Capture the cell that displays the provided text and extract its (X, Y) central coordinate. 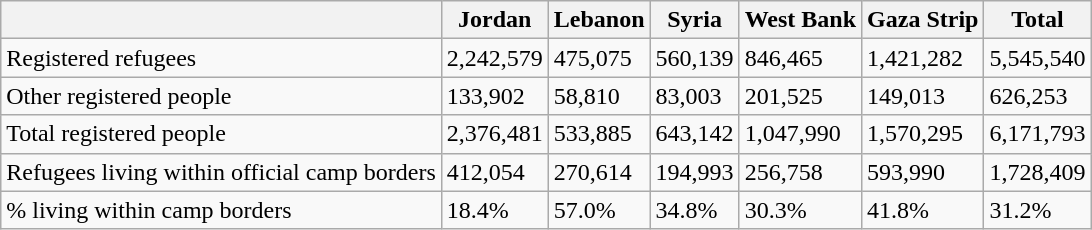
57.0% (599, 210)
1,728,409 (1038, 172)
Jordan (494, 20)
1,047,990 (800, 134)
34.8% (694, 210)
560,139 (694, 58)
2,242,579 (494, 58)
149,013 (923, 96)
58,810 (599, 96)
201,525 (800, 96)
41.8% (923, 210)
31.2% (1038, 210)
2,376,481 (494, 134)
1,570,295 (923, 134)
270,614 (599, 172)
1,421,282 (923, 58)
Total (1038, 20)
194,993 (694, 172)
475,075 (599, 58)
593,990 (923, 172)
626,253 (1038, 96)
Refugees living within official camp borders (222, 172)
5,545,540 (1038, 58)
Gaza Strip (923, 20)
Lebanon (599, 20)
Registered refugees (222, 58)
18.4% (494, 210)
% living within camp borders (222, 210)
6,171,793 (1038, 134)
Other registered people (222, 96)
83,003 (694, 96)
West Bank (800, 20)
412,054 (494, 172)
533,885 (599, 134)
643,142 (694, 134)
133,902 (494, 96)
Total registered people (222, 134)
Syria (694, 20)
846,465 (800, 58)
30.3% (800, 210)
256,758 (800, 172)
